Extract the [X, Y] coordinate from the center of the cell holding the provided text.  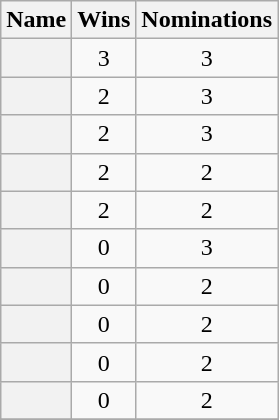
Name [36, 20]
Wins [104, 20]
Nominations [207, 20]
